Pinpoint the cell where the given text exists, returning its [x, y] midpoint coordinate. 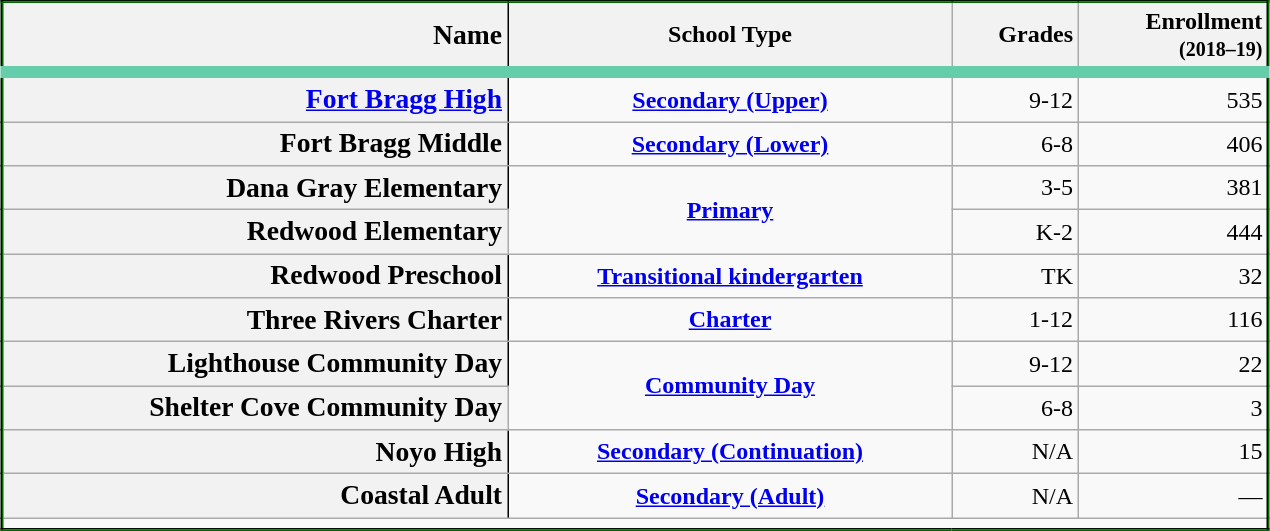
1-12 [1016, 320]
406 [1174, 144]
Primary [730, 210]
Three Rivers Charter [254, 320]
— [1174, 496]
381 [1174, 188]
3 [1174, 408]
Transitional kindergarten [730, 276]
Shelter Cove Community Day [254, 408]
15 [1174, 452]
Community Day [730, 386]
Charter [730, 320]
22 [1174, 364]
32 [1174, 276]
535 [1174, 98]
3-5 [1016, 188]
Redwood Elementary [254, 232]
116 [1174, 320]
Name [254, 38]
School Type [730, 38]
Grades [1016, 38]
Secondary (Continuation) [730, 452]
Secondary (Lower) [730, 144]
444 [1174, 232]
Fort Bragg High [254, 98]
Redwood Preschool [254, 276]
Noyo High [254, 452]
Enrollment(2018–19) [1174, 38]
Dana Gray Elementary [254, 188]
Secondary (Upper) [730, 98]
TK [1016, 276]
Fort Bragg Middle [254, 144]
K-2 [1016, 232]
Coastal Adult [254, 496]
Secondary (Adult) [730, 496]
Lighthouse Community Day [254, 364]
